Search for the cell housing the specified text and yield its [X, Y] center coordinate. 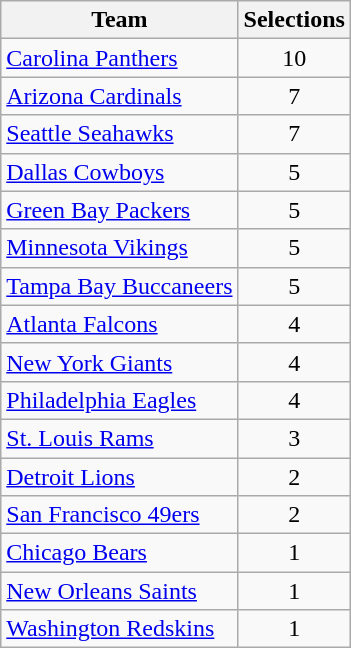
Carolina Panthers [120, 58]
Minnesota Vikings [120, 248]
San Francisco 49ers [120, 515]
10 [294, 58]
Seattle Seahawks [120, 134]
New Orleans Saints [120, 591]
Washington Redskins [120, 629]
New York Giants [120, 362]
Green Bay Packers [120, 210]
Philadelphia Eagles [120, 400]
Detroit Lions [120, 477]
Atlanta Falcons [120, 324]
Arizona Cardinals [120, 96]
Dallas Cowboys [120, 172]
Selections [294, 20]
St. Louis Rams [120, 438]
Tampa Bay Buccaneers [120, 286]
Chicago Bears [120, 553]
Team [120, 20]
3 [294, 438]
